Determine the [X, Y] coordinate at the center of the cell enclosing the given text.  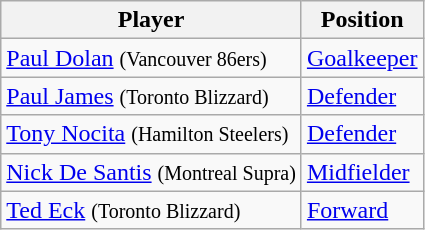
Tony Nocita (Hamilton Steelers) [152, 134]
Ted Eck (Toronto Blizzard) [152, 210]
Paul James (Toronto Blizzard) [152, 96]
Position [362, 20]
Forward [362, 210]
Goalkeeper [362, 58]
Player [152, 20]
Nick De Santis (Montreal Supra) [152, 172]
Paul Dolan (Vancouver 86ers) [152, 58]
Midfielder [362, 172]
